Determine the [X, Y] coordinate at the center of the cell enclosing the given text.  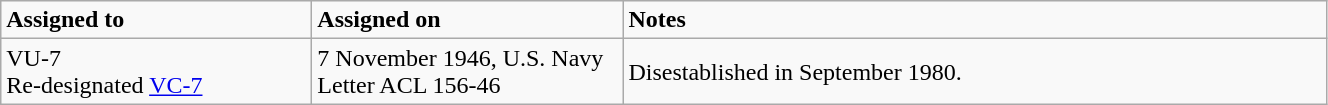
7 November 1946, U.S. Navy Letter ACL 156-46 [468, 72]
Assigned to [156, 20]
Disestablished in September 1980. [975, 72]
VU-7Re-designated VC-7 [156, 72]
Notes [975, 20]
Assigned on [468, 20]
